Scan for the cell matching the given text and deliver its (X, Y) coordinate at center. 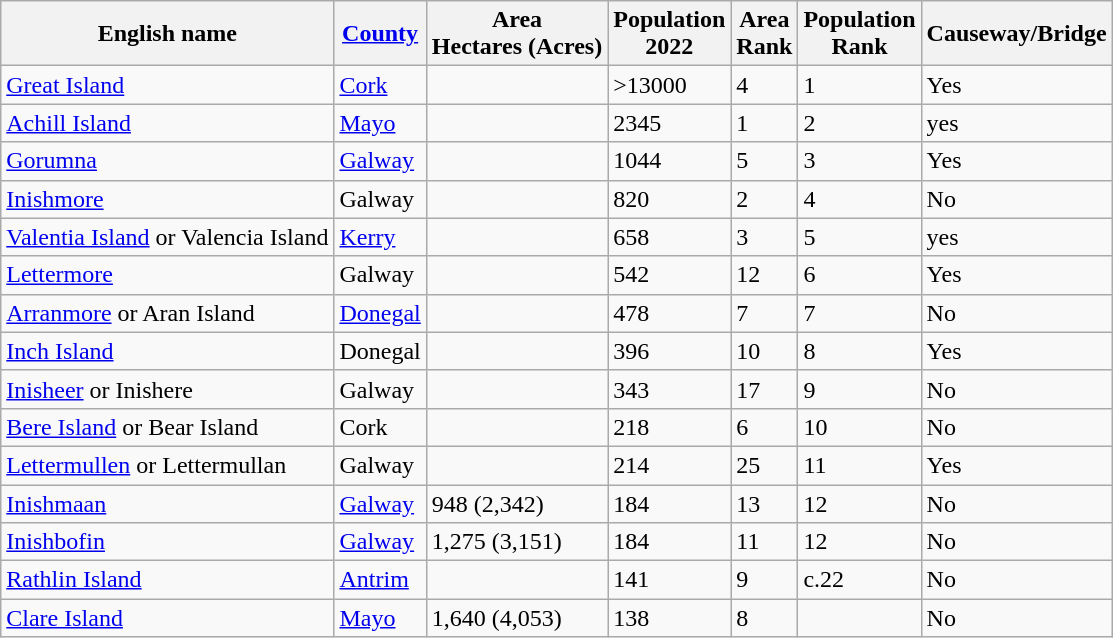
948 (2,342) (516, 503)
c.22 (860, 580)
542 (670, 275)
County (380, 34)
Inishmore (168, 199)
478 (670, 313)
Valentia Island or Valencia Island (168, 237)
1044 (670, 161)
Great Island (168, 85)
343 (670, 389)
Inch Island (168, 351)
1,640 (4,053) (516, 618)
Inishbofin (168, 542)
1,275 (3,151) (516, 542)
Inisheer or Inishere (168, 389)
138 (670, 618)
Kerry (380, 237)
658 (670, 237)
Lettermullen or Lettermullan (168, 465)
141 (670, 580)
Lettermore (168, 275)
Clare Island (168, 618)
Gorumna (168, 161)
Bere Island or Bear Island (168, 427)
Arranmore or Aran Island (168, 313)
AreaHectares (Acres) (516, 34)
214 (670, 465)
17 (764, 389)
396 (670, 351)
Causeway/Bridge (1016, 34)
Achill Island (168, 123)
PopulationRank (860, 34)
Antrim (380, 580)
>13000 (670, 85)
English name (168, 34)
Rathlin Island (168, 580)
AreaRank (764, 34)
Inishmaan (168, 503)
2345 (670, 123)
Population2022 (670, 34)
13 (764, 503)
25 (764, 465)
218 (670, 427)
820 (670, 199)
